Return the [x, y] coordinate for the center point of the cell that contains the specified text.  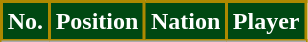
Player [266, 22]
No. [26, 22]
Nation [186, 22]
Position [96, 22]
